Locate the cell with the specified text and output its (x, y) center coordinate. 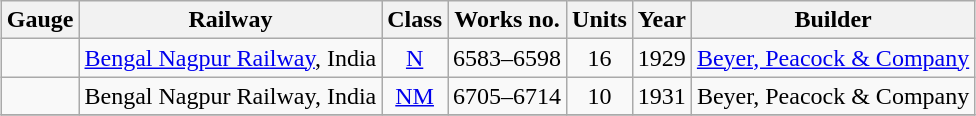
Works no. (508, 20)
N (415, 58)
Class (415, 20)
Year (662, 20)
6705–6714 (508, 96)
Builder (832, 20)
Gauge (40, 20)
10 (600, 96)
1929 (662, 58)
NM (415, 96)
16 (600, 58)
6583–6598 (508, 58)
Units (600, 20)
1931 (662, 96)
Railway (230, 20)
